Capture the cell that displays the provided text and extract its (X, Y) central coordinate. 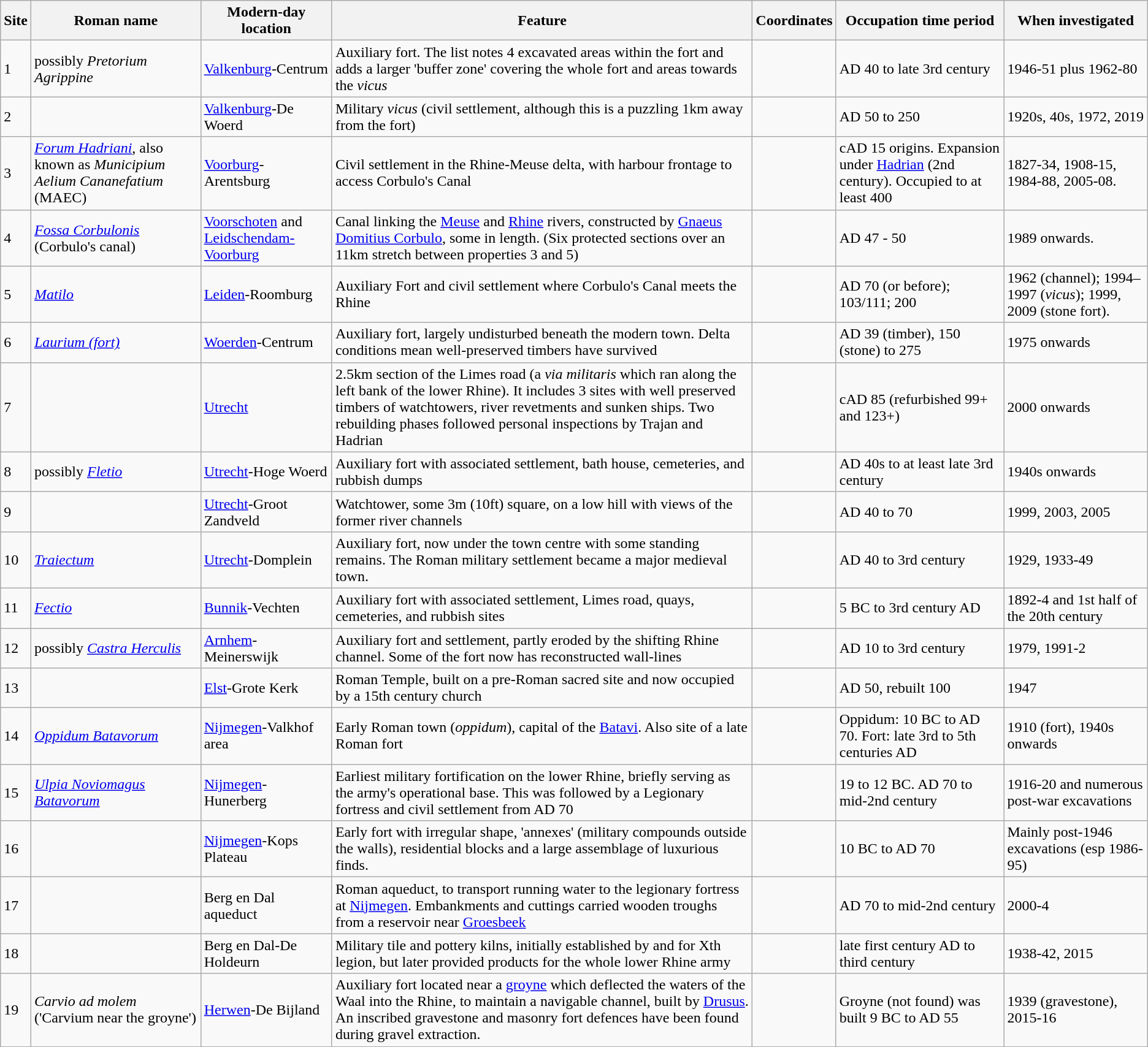
cAD 85 (refurbished 99+ and 123+) (920, 407)
Leiden-Roomburg (266, 294)
18 (16, 954)
Utrecht-Hoge Woerd (266, 472)
Military tile and pottery kilns, initially established by and for Xth legion, but later provided products for the whole lower Rhine army (542, 954)
19 (16, 1010)
Woerden-Centrum (266, 342)
Bunnik-Vechten (266, 608)
AD 40s to at least late 3rd century (920, 472)
2000 onwards (1076, 407)
AD 70 to mid-2nd century (920, 905)
Mainly post-1946 excavations (esp 1986-95) (1076, 849)
Auxiliary fort. The list notes 4 excavated areas within the fort and adds a larger 'buffer zone' covering the whole fort and areas towards the vicus (542, 69)
17 (16, 905)
Berg en Dal-De Holdeurn (266, 954)
Auxiliary fort and settlement, partly eroded by the shifting Rhine channel. Some of the fort now has reconstructed wall-lines (542, 647)
AD 70 (or before); 103/111; 200 (920, 294)
Carvio ad molem ('Carvium near the groyne') (115, 1010)
Nijmegen-Kops Plateau (266, 849)
1938-42, 2015 (1076, 954)
Feature (542, 21)
5 BC to 3rd century AD (920, 608)
Auxiliary fort with associated settlement, Limes road, quays, cemeteries, and rubbish sites (542, 608)
Valkenburg-De Woerd (266, 116)
8 (16, 472)
Early fort with irregular shape, 'annexes' (military compounds outside the walls), residential blocks and a large assemblage of luxurious finds. (542, 849)
Valkenburg-Centrum (266, 69)
possibly Pretorium Agrippine (115, 69)
Modern-day location (266, 21)
possibly Castra Herculis (115, 647)
AD 40 to 3rd century (920, 560)
3 (16, 173)
2000-4 (1076, 905)
Watchtower, some 3m (10ft) square, on a low hill with views of the former river channels (542, 511)
5 (16, 294)
1940s onwards (1076, 472)
Matilo (115, 294)
6 (16, 342)
Oppidum: 10 BC to AD 70. Fort: late 3rd to 5th centuries AD (920, 736)
1947 (1076, 688)
15 (16, 793)
AD 50, rebuilt 100 (920, 688)
1979, 1991-2 (1076, 647)
Oppidum Batavorum (115, 736)
1999, 2003, 2005 (1076, 511)
13 (16, 688)
Coordinates (794, 21)
1910 (fort), 1940s onwards (1076, 736)
AD 39 (timber), 150 (stone) to 275 (920, 342)
1939 (gravestone), 2015-16 (1076, 1010)
AD 10 to 3rd century (920, 647)
Utrecht-Groot Zandveld (266, 511)
Berg en Dal aqueduct (266, 905)
Laurium (fort) (115, 342)
Auxiliary fort with associated settlement, bath house, cemeteries, and rubbish dumps (542, 472)
cAD 15 origins. Expansion under Hadrian (2nd century). Occupied to at least 400 (920, 173)
Traiectum (115, 560)
Forum Hadriani, also known as Municipium Aelium Cananefatium (MAEC) (115, 173)
Auxiliary Fort and civil settlement where Corbulo's Canal meets the Rhine (542, 294)
1975 onwards (1076, 342)
Auxiliary fort, now under the town centre with some standing remains. The Roman military settlement became a major medieval town. (542, 560)
Ulpia Noviomagus Batavorum (115, 793)
1989 onwards. (1076, 238)
AD 40 to late 3rd century (920, 69)
AD 50 to 250 (920, 116)
Elst-Grote Kerk (266, 688)
1929, 1933-49 (1076, 560)
Early Roman town (oppidum), capital of the Batavi. Also site of a late Roman fort (542, 736)
Site (16, 21)
Utrecht-Domplein (266, 560)
9 (16, 511)
possibly Fletio (115, 472)
2 (16, 116)
AD 47 - 50 (920, 238)
19 to 12 BC. AD 70 to mid-2nd century (920, 793)
Roman Temple, built on a pre-Roman sacred site and now occupied by a 15th century church (542, 688)
1 (16, 69)
Herwen-De Bijland (266, 1010)
Auxiliary fort, largely undisturbed beneath the modern town. Delta conditions mean well-preserved timbers have survived (542, 342)
1916-20 and numerous post-war excavations (1076, 793)
12 (16, 647)
Nijmegen-Valkhof area (266, 736)
4 (16, 238)
Utrecht (266, 407)
7 (16, 407)
Military vicus (civil settlement, although this is a puzzling 1km away from the fort) (542, 116)
10 (16, 560)
1920s, 40s, 1972, 2019 (1076, 116)
Groyne (not found) was built 9 BC to AD 55 (920, 1010)
Voorburg-Arentsburg (266, 173)
1962 (channel); 1994–1997 (vicus); 1999, 2009 (stone fort). (1076, 294)
Occupation time period (920, 21)
late first century AD to third century (920, 954)
Roman name (115, 21)
AD 40 to 70 (920, 511)
11 (16, 608)
Fectio (115, 608)
1892-4 and 1st half of the 20th century (1076, 608)
1946-51 plus 1962-80 (1076, 69)
Fossa Corbulonis (Corbulo's canal) (115, 238)
10 BC to AD 70 (920, 849)
16 (16, 849)
Civil settlement in the Rhine-Meuse delta, with harbour frontage to access Corbulo's Canal (542, 173)
Nijmegen-Hunerberg (266, 793)
When investigated (1076, 21)
1827-34, 1908-15, 1984-88, 2005-08. (1076, 173)
Arnhem-Meinerswijk (266, 647)
Voorschoten and Leidschendam-Voorburg (266, 238)
14 (16, 736)
